Find where the given text appears and provide that cell's center as (X, Y) coordinate. 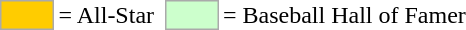
= All-Star (106, 15)
